Find where the given text appears and provide that cell's center as [x, y] coordinate. 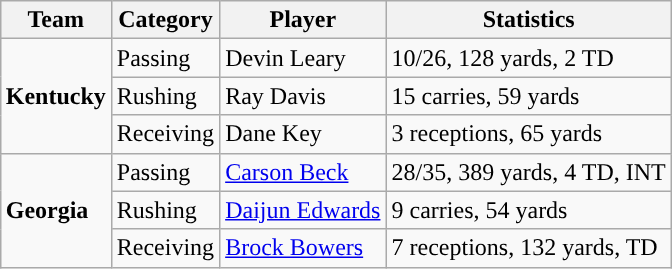
Player [303, 20]
Devin Leary [303, 58]
Georgia [56, 210]
Ray Davis [303, 96]
28/35, 389 yards, 4 TD, INT [528, 172]
Category [165, 20]
Dane Key [303, 134]
10/26, 128 yards, 2 TD [528, 58]
Brock Bowers [303, 248]
3 receptions, 65 yards [528, 134]
7 receptions, 132 yards, TD [528, 248]
15 carries, 59 yards [528, 96]
Kentucky [56, 96]
Statistics [528, 20]
Team [56, 20]
9 carries, 54 yards [528, 210]
Daijun Edwards [303, 210]
Carson Beck [303, 172]
